Identify which cell holds the provided text, then report its (X, Y) central coordinate. 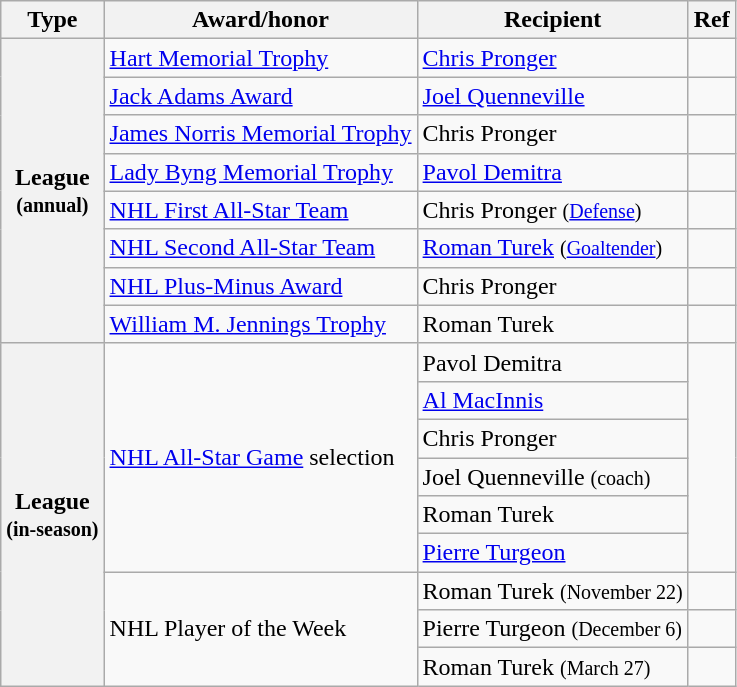
Roman Turek (March 27) (552, 667)
Roman Turek (Goaltender) (552, 248)
NHL Player of the Week (260, 629)
Ref (712, 20)
Jack Adams Award (260, 96)
Type (52, 20)
Joel Quenneville (coach) (552, 477)
League(annual) (52, 191)
Pierre Turgeon (December 6) (552, 629)
Chris Pronger (Defense) (552, 210)
Al MacInnis (552, 400)
James Norris Memorial Trophy (260, 134)
Joel Quenneville (552, 96)
NHL Plus-Minus Award (260, 286)
League(in-season) (52, 514)
NHL Second All-Star Team (260, 248)
Pierre Turgeon (552, 553)
William M. Jennings Trophy (260, 324)
NHL First All-Star Team (260, 210)
NHL All-Star Game selection (260, 457)
Recipient (552, 20)
Hart Memorial Trophy (260, 58)
Lady Byng Memorial Trophy (260, 172)
Award/honor (260, 20)
Roman Turek (November 22) (552, 591)
